Identify which cell holds the provided text, then report its (x, y) central coordinate. 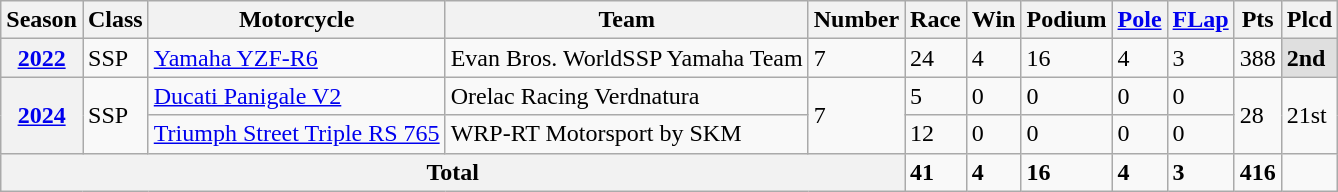
Yamaha YZF-R6 (296, 58)
24 (936, 58)
Total (453, 172)
Season (42, 20)
Ducati Panigale V2 (296, 96)
2024 (42, 115)
2nd (1309, 58)
41 (936, 172)
5 (936, 96)
Plcd (1309, 20)
FLap (1200, 20)
Motorcycle (296, 20)
Class (115, 20)
Win (994, 20)
Number (856, 20)
Orelac Racing Verdnatura (626, 96)
416 (1258, 172)
28 (1258, 115)
2022 (42, 58)
Pts (1258, 20)
WRP-RT Motorsport by SKM (626, 134)
12 (936, 134)
Pole (1140, 20)
Triumph Street Triple RS 765 (296, 134)
Podium (1066, 20)
Evan Bros. WorldSSP Yamaha Team (626, 58)
Race (936, 20)
Team (626, 20)
21st (1309, 115)
388 (1258, 58)
